Scan for the cell matching the given text and deliver its [x, y] coordinate at center. 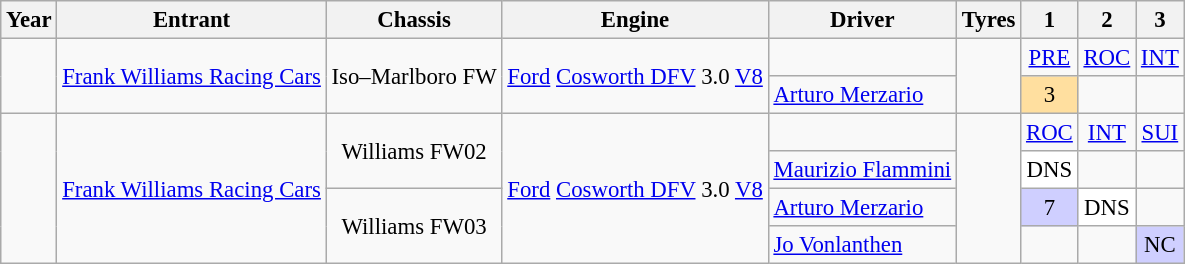
NC [1160, 245]
Iso–Marlboro FW [414, 76]
Maurizio Flammini [862, 170]
PRE [1050, 58]
Year [29, 20]
7 [1050, 208]
Entrant [192, 20]
Williams FW03 [414, 226]
Williams FW02 [414, 152]
Engine [635, 20]
2 [1106, 20]
Chassis [414, 20]
SUI [1160, 133]
1 [1050, 20]
Driver [862, 20]
Tyres [989, 20]
Jo Vonlanthen [862, 245]
